Determine the (X, Y) coordinate at the center of the cell enclosing the given text.  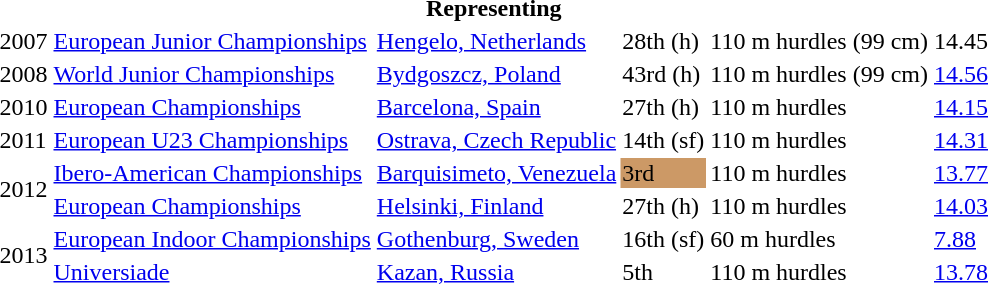
European Indoor Championships (212, 239)
3rd (664, 173)
Gothenburg, Sweden (496, 239)
Hengelo, Netherlands (496, 41)
World Junior Championships (212, 74)
60 m hurdles (820, 239)
Barcelona, Spain (496, 107)
European U23 Championships (212, 140)
Ostrava, Czech Republic (496, 140)
16th (sf) (664, 239)
Ibero-American Championships (212, 173)
Helsinki, Finland (496, 206)
Barquisimeto, Venezuela (496, 173)
43rd (h) (664, 74)
28th (h) (664, 41)
European Junior Championships (212, 41)
14th (sf) (664, 140)
Bydgoszcz, Poland (496, 74)
